Determine the [X, Y] coordinate at the center of the cell enclosing the given text.  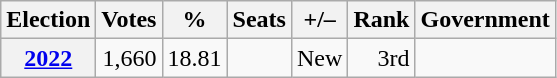
Election [48, 20]
Rank [382, 20]
Government [485, 20]
1,660 [129, 58]
Seats [259, 20]
18.81 [194, 58]
New [319, 58]
+/– [319, 20]
3rd [382, 58]
Votes [129, 20]
% [194, 20]
2022 [48, 58]
